Extract the (X, Y) coordinate from the center of the cell holding the provided text.  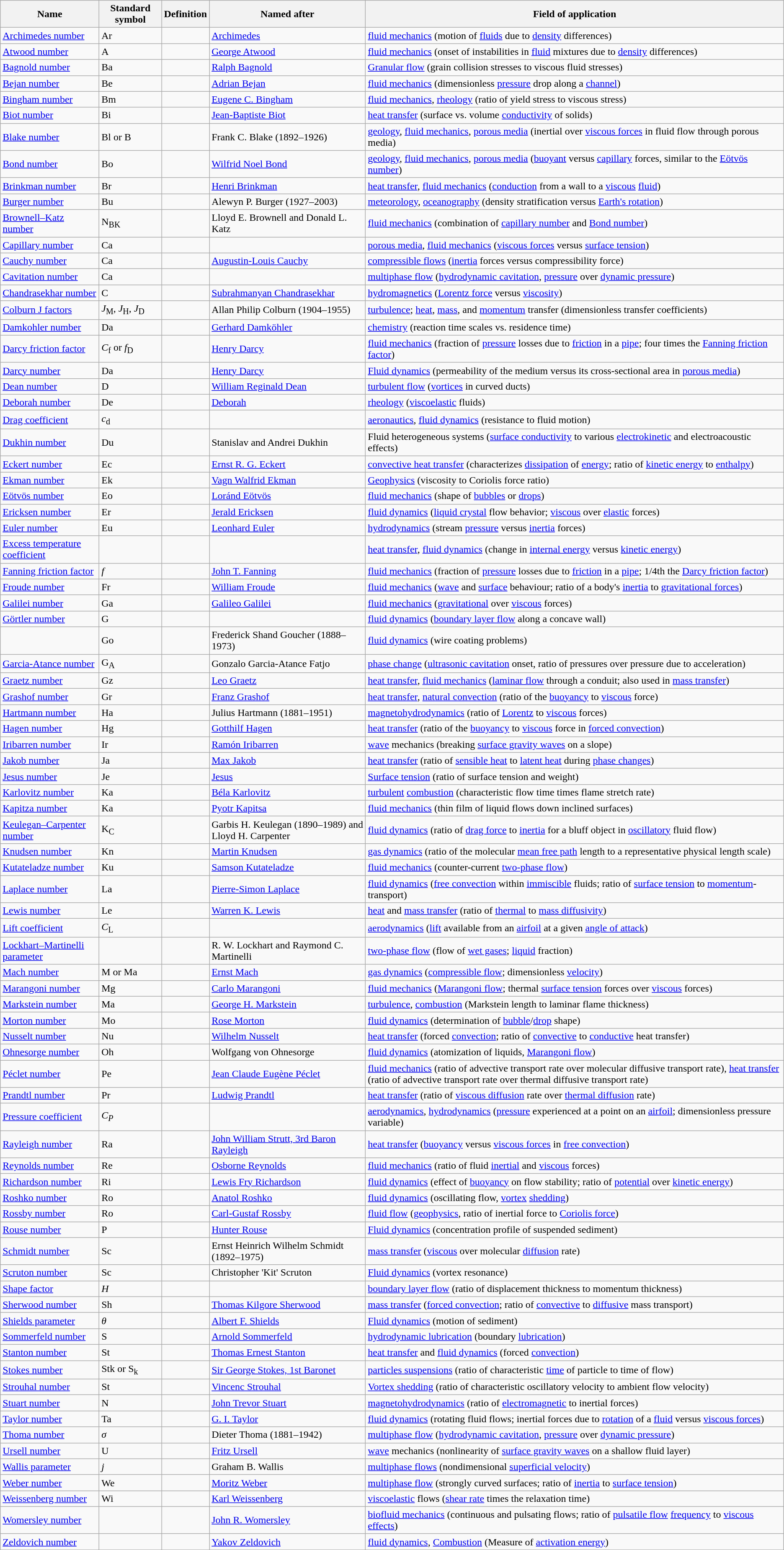
Garbis H. Keulegan (1890–1989) and Lloyd H. Carpenter (287, 829)
Martin Knudsen (287, 851)
Bi (131, 115)
Damkohler number (50, 327)
Womersley number (50, 1520)
Atwood number (50, 52)
GA (131, 664)
f (131, 571)
chemistry (reaction time scales vs. residence time) (575, 327)
Bm (131, 99)
Weissenberg number (50, 1498)
Albert F. Shields (287, 1320)
Bo (131, 164)
Gotthilf Hagen (287, 728)
Ec (131, 464)
boundary layer flow (ratio of displacement thickness to momentum thickness) (575, 1289)
Rouse number (50, 1230)
Sh (131, 1305)
Morton number (50, 1020)
Jerald Ericksen (287, 512)
Dean number (50, 386)
fluid mechanics (fraction of pressure losses due to friction in a pipe; 1/4th the Darcy friction factor) (575, 571)
Graetz number (50, 681)
Dieter Thoma (1881–1942) (287, 1435)
Jesus (287, 776)
heat and mass transfer (ratio of thermal to mass diffusivity) (575, 911)
Brinkman number (50, 186)
Gr (131, 697)
Biot number (50, 115)
Leonhard Euler (287, 528)
Bingham number (50, 99)
heat transfer (ratio of viscous diffusion rate over thermal diffusion rate) (575, 1095)
aerodynamics (lift available from an airfoil at a given angle of attack) (575, 928)
Shields parameter (50, 1320)
fluid mechanics (gravitational over viscous forces) (575, 603)
Julius Hartmann (1881–1951) (287, 713)
Lift coefficient (50, 928)
Er (131, 512)
Vortex shedding (ratio of characteristic oscillatory velocity to ambient flow velocity) (575, 1387)
Br (131, 186)
Rossby number (50, 1214)
Ja (131, 760)
gas dynamics (compressible flow; dimensionless velocity) (575, 972)
Fluid heterogeneous systems (surface conductivity to various electrokinetic and electroacoustic effects) (575, 442)
fluid dynamics (wire coating problems) (575, 640)
Darcy number (50, 370)
Richardson number (50, 1182)
Galileo Galilei (287, 603)
Le (131, 911)
Péclet number (50, 1073)
Ekman number (50, 480)
heat transfer and fluid dynamics (forced convection) (575, 1352)
Eötvös number (50, 496)
Bagnold number (50, 67)
Thomas Ernest Stanton (287, 1352)
Loránd Eötvös (287, 496)
Grashof number (50, 697)
geology, fluid mechanics, porous media (buoyant versus capillary forces, similar to the Eötvös number) (575, 164)
hydrodynamics (stream pressure versus inertia forces) (575, 528)
Burger number (50, 201)
Granular flow (grain collision stresses to viscous fluid stresses) (575, 67)
fluid dynamics (oscillating flow, vortex shedding) (575, 1198)
Kapitza number (50, 808)
Hg (131, 728)
Rayleigh number (50, 1144)
Ra (131, 1144)
fluid dynamics (effect of buoyancy on flow stability; ratio of potential over kinetic energy) (575, 1182)
convective heat transfer (characterizes dissipation of energy; ratio of kinetic energy to enthalpy) (575, 464)
turbulent flow (vortices in curved ducts) (575, 386)
Knudsen number (50, 851)
Eugene C. Bingham (287, 99)
Oh (131, 1052)
Wallis parameter (50, 1467)
Scruton number (50, 1273)
Gerhard Damköhler (287, 327)
viscoelastic flows (shear rate times the relaxation time) (575, 1498)
La (131, 889)
fluid mechanics, rheology (ratio of yield stress to viscous stress) (575, 99)
Pr (131, 1095)
Je (131, 776)
fluid dynamics (ratio of drag force to inertia for a bluff object in oscillatory fluid flow) (575, 829)
Fritz Ursell (287, 1451)
Stanislav and Andrei Dukhin (287, 442)
Alewyn P. Burger (1927–2003) (287, 201)
Bejan number (50, 83)
D (131, 386)
Geophysics (viscosity to Coriolis force ratio) (575, 480)
Ohnesorge number (50, 1052)
particles suspensions (ratio of characteristic time of particle to time of flow) (575, 1370)
fluid flow (geophysics, ratio of inertial force to Coriolis force) (575, 1214)
Jean Claude Eugène Péclet (287, 1073)
A (131, 52)
biofluid mechanics (continuous and pulsating flows; ratio of pulsatile flow frequency to viscous effects) (575, 1520)
Named after (287, 14)
fluid mechanics (ratio of fluid inertial and viscous forces) (575, 1166)
heat transfer, natural convection (ratio of the buoyancy to viscous force) (575, 697)
Pressure coefficient (50, 1117)
Karlovitz number (50, 792)
Surface tension (ratio of surface tension and weight) (575, 776)
fluid dynamics (free convection within immiscible fluids; ratio of surface tension to momentum-transport) (575, 889)
Fluid dynamics (permeability of the medium versus its cross-sectional area in porous media) (575, 370)
Lewis number (50, 911)
wave mechanics (nonlinearity of surface gravity waves on a shallow fluid layer) (575, 1451)
hydrodynamic lubrication (boundary lubrication) (575, 1336)
fluid mechanics (shape of bubbles or drops) (575, 496)
Ericksen number (50, 512)
Deborah number (50, 402)
Go (131, 640)
Stokes number (50, 1370)
Vagn Walfrid Ekman (287, 480)
Osborne Reynolds (287, 1166)
John R. Womersley (287, 1520)
Wilhelm Nusselt (287, 1036)
Archimedes number (50, 36)
fluid dynamics (determination of bubble/drop shape) (575, 1020)
hydromagnetics (Lorentz force versus viscosity) (575, 293)
turbulence, combustion (Markstein length to laminar flame thickness) (575, 1004)
H (131, 1289)
Görtler number (50, 619)
σ (131, 1435)
Warren K. Lewis (287, 911)
Thoma number (50, 1435)
Allan Philip Colburn (1904–1955) (287, 310)
William Froude (287, 587)
heat transfer (forced convection; ratio of convective to conductive heat transfer) (575, 1036)
Lockhart–Martinelli parameter (50, 951)
Lloyd E. Brownell and Donald L. Katz (287, 223)
N (131, 1403)
Roshko number (50, 1198)
fluid dynamics (atomization of liquids, Marangoni flow) (575, 1052)
fluid mechanics (combination of capillary number and Bond number) (575, 223)
fluid mechanics (motion of fluids due to density differences) (575, 36)
Henri Brinkman (287, 186)
Ri (131, 1182)
Ernst Mach (287, 972)
fluid mechanics (counter-current two-phase flow) (575, 868)
heat transfer, fluid mechanics (conduction from a wall to a viscous fluid) (575, 186)
fluid dynamics (boundary layer flow along a concave wall) (575, 619)
heat transfer (ratio of the buoyancy to viscous force in forced convection) (575, 728)
Taylor number (50, 1419)
Laplace number (50, 889)
wave mechanics (breaking surface gravity waves on a slope) (575, 744)
Pe (131, 1073)
fluid mechanics (onset of instabilities in fluid mixtures due to density differences) (575, 52)
Kutateladze number (50, 868)
Galilei number (50, 603)
Nu (131, 1036)
gas dynamics (ratio of the molecular mean free path length to a representative physical length scale) (575, 851)
Archimedes (287, 36)
heat transfer (surface vs. volume conductivity of solids) (575, 115)
Markstein number (50, 1004)
Mach number (50, 972)
Eckert number (50, 464)
Jean-Baptiste Biot (287, 115)
Stuart number (50, 1403)
P (131, 1230)
Wolfgang von Ohnesorge (287, 1052)
Ralph Bagnold (287, 67)
Iribarren number (50, 744)
Graham B. Wallis (287, 1467)
Ha (131, 713)
Moritz Weber (287, 1483)
Mg (131, 988)
John William Strutt, 3rd Baron Rayleigh (287, 1144)
Adrian Bejan (287, 83)
mass transfer (forced convection; ratio of convective to diffusive mass transport) (575, 1305)
CP (131, 1117)
Anatol Roshko (287, 1198)
multiphase flow (strongly curved surfaces; ratio of inertia to surface tension) (575, 1483)
G. I. Taylor (287, 1419)
turbulence; heat, mass, and momentum transfer (dimensionless transfer coefficients) (575, 310)
Ramón Iribarren (287, 744)
Jakob number (50, 760)
Vincenc Strouhal (287, 1387)
Sir George Stokes, 1st Baronet (287, 1370)
Be (131, 83)
Fluid dynamics (motion of sediment) (575, 1320)
aerodynamics, hydrodynamics (pressure experienced at a point on an airfoil; dimensionless pressure variable) (575, 1117)
Karl Weissenberg (287, 1498)
Marangoni number (50, 988)
John T. Fanning (287, 571)
Chandrasekhar number (50, 293)
Sherwood number (50, 1305)
Yakov Zeldovich (287, 1542)
Euler number (50, 528)
fluid mechanics (thin film of liquid flows down inclined surfaces) (575, 808)
Wi (131, 1498)
NBK (131, 223)
Ursell number (50, 1451)
Capillary number (50, 245)
JM, JH, JD (131, 310)
heat transfer (buoyancy versus viscous forces in free convection) (575, 1144)
Carl-Gustaf Rossby (287, 1214)
Du (131, 442)
Wilfrid Noel Bond (287, 164)
Béla Karlovitz (287, 792)
Stk or Sk (131, 1370)
Rose Morton (287, 1020)
William Reginald Dean (287, 386)
M or Ma (131, 972)
Gonzalo Garcia-Atance Fatjo (287, 664)
fluid mechanics (dimensionless pressure drop along a channel) (575, 83)
Bond number (50, 164)
Ku (131, 868)
rheology (viscoelastic fluids) (575, 402)
Standard symbol (131, 14)
Ek (131, 480)
porous media, fluid mechanics (viscous forces versus surface tension) (575, 245)
magnetohydrodynamics (ratio of electromagnetic to inertial forces) (575, 1403)
magnetohydrodynamics (ratio of Lorentz to viscous forces) (575, 713)
heat transfer, fluid dynamics (change in internal energy versus kinetic energy) (575, 550)
Stanton number (50, 1352)
Kn (131, 851)
heat transfer, fluid mechanics (laminar flow through a conduit; also used in mass transfer) (575, 681)
fluid dynamics, Combustion (Measure of activation energy) (575, 1542)
Ba (131, 67)
Colburn J factors (50, 310)
cd (131, 419)
Eu (131, 528)
Bl or B (131, 137)
Zeldovich number (50, 1542)
Frederick Shand Goucher (1888–1973) (287, 640)
Ar (131, 36)
Strouhal number (50, 1387)
geology, fluid mechanics, porous media (inertial over viscous forces in fluid flow through porous media) (575, 137)
Ernst Heinrich Wilhelm Schmidt (1892–1975) (287, 1251)
S (131, 1336)
Garcia-Atance number (50, 664)
Shape factor (50, 1289)
Ir (131, 744)
Jesus number (50, 776)
meteorology, oceanography (density stratification versus Earth's rotation) (575, 201)
Subrahmanyan Chandrasekhar (287, 293)
Excess temperature coefficient (50, 550)
Reynolds number (50, 1166)
heat transfer (ratio of sensible heat to latent heat during phase changes) (575, 760)
Fluid dynamics (vortex resonance) (575, 1273)
θ (131, 1320)
multiphase flows (nondimensional superficial velocity) (575, 1467)
fluid mechanics (wave and surface behaviour; ratio of a body's inertia to gravitational forces) (575, 587)
Froude number (50, 587)
Leo Graetz (287, 681)
Sommerfeld number (50, 1336)
Gz (131, 681)
Name (50, 14)
Blake number (50, 137)
De (131, 402)
George Atwood (287, 52)
Weber number (50, 1483)
Nusselt number (50, 1036)
Max Jakob (287, 760)
Cauchy number (50, 261)
Definition (186, 14)
Bu (131, 201)
Fanning friction factor (50, 571)
CL (131, 928)
U (131, 1451)
Hunter Rouse (287, 1230)
Ta (131, 1419)
aeronautics, fluid dynamics (resistance to fluid motion) (575, 419)
Augustin-Louis Cauchy (287, 261)
Field of application (575, 14)
Brownell–Katz number (50, 223)
fluid dynamics (liquid crystal flow behavior; viscous over elastic forces) (575, 512)
George H. Markstein (287, 1004)
Franz Grashof (287, 697)
two-phase flow (flow of wet gases; liquid fraction) (575, 951)
Christopher 'Kit' Scruton (287, 1273)
fluid mechanics (fraction of pressure losses due to friction in a pipe; four times the Fanning friction factor) (575, 349)
Keulegan–Carpenter number (50, 829)
Re (131, 1166)
Darcy friction factor (50, 349)
Schmidt number (50, 1251)
Fluid dynamics (concentration profile of suspended sediment) (575, 1230)
Frank C. Blake (1892–1926) (287, 137)
Hagen number (50, 728)
Ga (131, 603)
Cavitation number (50, 277)
Pierre-Simon Laplace (287, 889)
Ernst R. G. Eckert (287, 464)
Ma (131, 1004)
Hartmann number (50, 713)
G (131, 619)
Fr (131, 587)
KC (131, 829)
fluid mechanics (Marangoni flow; thermal surface tension forces over viscous forces) (575, 988)
John Trevor Stuart (287, 1403)
phase change (ultrasonic cavitation onset, ratio of pressures over pressure due to acceleration) (575, 664)
Arnold Sommerfeld (287, 1336)
Eo (131, 496)
Deborah (287, 402)
Dukhin number (50, 442)
Cf or fD (131, 349)
Ludwig Prandtl (287, 1095)
C (131, 293)
Carlo Marangoni (287, 988)
j (131, 1467)
Thomas Kilgore Sherwood (287, 1305)
Mo (131, 1020)
Pyotr Kapitsa (287, 808)
We (131, 1483)
Lewis Fry Richardson (287, 1182)
R. W. Lockhart and Raymond C. Martinelli (287, 951)
mass transfer (viscous over molecular diffusion rate) (575, 1251)
fluid dynamics (rotating fluid flows; inertial forces due to rotation of a fluid versus viscous forces) (575, 1419)
turbulent combustion (characteristic flow time times flame stretch rate) (575, 792)
compressible flows (inertia forces versus compressibility force) (575, 261)
Drag coefficient (50, 419)
Samson Kutateladze (287, 868)
Prandtl number (50, 1095)
